For the text-containing cell, return its midpoint in (X, Y) coordinate format. 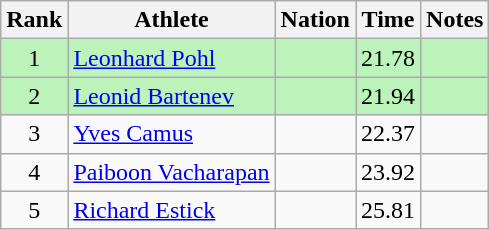
2 (34, 96)
1 (34, 58)
Notes (455, 20)
4 (34, 172)
5 (34, 210)
Athlete (172, 20)
Paiboon Vacharapan (172, 172)
Time (388, 20)
3 (34, 134)
Richard Estick (172, 210)
22.37 (388, 134)
Leonid Bartenev (172, 96)
21.94 (388, 96)
23.92 (388, 172)
Yves Camus (172, 134)
Leonhard Pohl (172, 58)
25.81 (388, 210)
Rank (34, 20)
21.78 (388, 58)
Nation (315, 20)
